Determine the (x, y) coordinate at the center of the cell enclosing the given text.  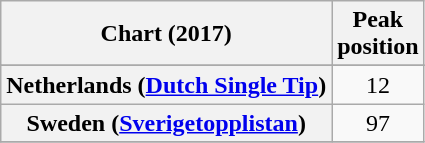
Netherlands (Dutch Single Tip) (166, 85)
12 (378, 85)
Sweden (Sverigetopplistan) (166, 123)
Peakposition (378, 34)
Chart (2017) (166, 34)
97 (378, 123)
